Search for the cell housing the specified text and yield its [x, y] center coordinate. 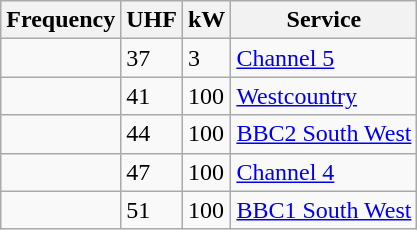
BBC1 South West [324, 210]
3 [206, 58]
Service [324, 20]
kW [206, 20]
Frequency [61, 20]
37 [152, 58]
41 [152, 96]
51 [152, 210]
Channel 4 [324, 172]
44 [152, 134]
UHF [152, 20]
Channel 5 [324, 58]
47 [152, 172]
BBC2 South West [324, 134]
Westcountry [324, 96]
